Return (X, Y) of the center of cell containing provided text 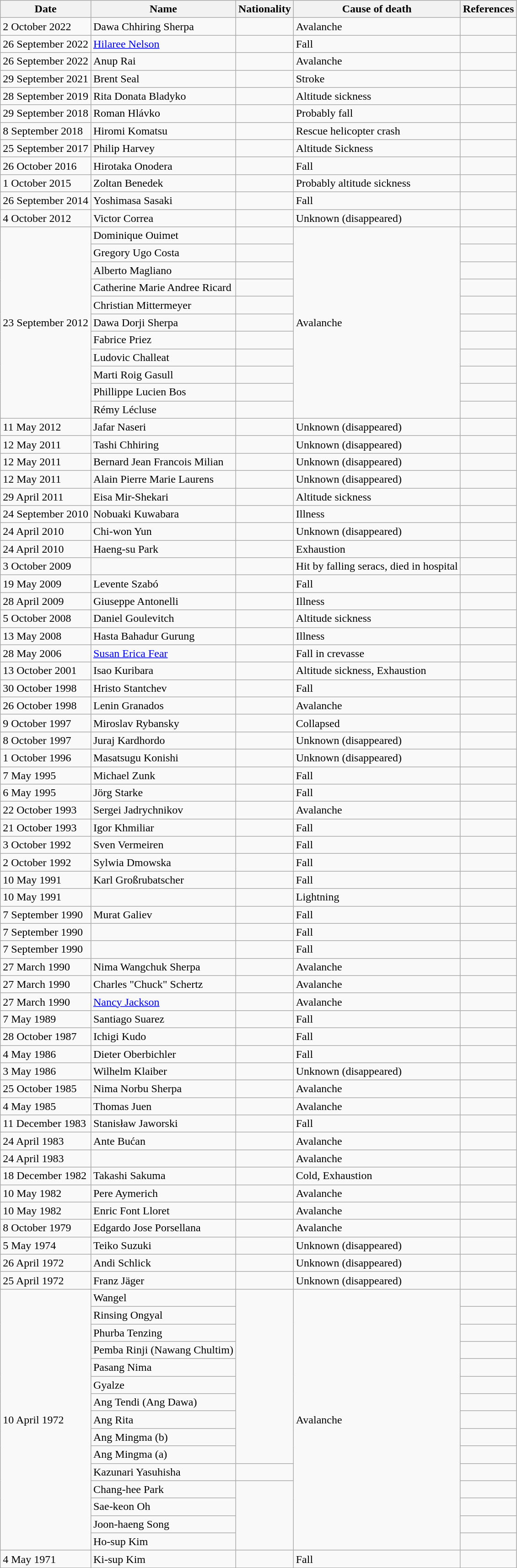
19 May 2009 (46, 584)
Pemba Rinji (Nawang Chultim) (163, 1350)
29 September 2021 (46, 79)
Rescue helicopter crash (377, 131)
Charles "Chuck" Schertz (163, 984)
3 October 1992 (46, 845)
Lightning (377, 897)
25 September 2017 (46, 148)
Wilhelm Klaiber (163, 1072)
Jafar Naseri (163, 427)
3 October 2009 (46, 566)
4 May 1971 (46, 1559)
Yoshimasa Sasaki (163, 200)
Roman Hlávko (163, 113)
Pere Aymerich (163, 1193)
5 October 2008 (46, 619)
Chang-hee Park (163, 1489)
Hirotaka Onodera (163, 166)
23 September 2012 (46, 323)
11 May 2012 (46, 427)
25 April 1972 (46, 1280)
Gyalze (163, 1385)
Edgardo Jose Porsellana (163, 1228)
Ante Bućan (163, 1141)
Victor Correa (163, 218)
Hristo Stantchev (163, 688)
Juraj Kardhordo (163, 740)
Fabrice Priez (163, 340)
7 May 1995 (46, 776)
6 May 1995 (46, 793)
Philip Harvey (163, 148)
28 April 2009 (46, 601)
22 October 1993 (46, 810)
Susan Erica Fear (163, 653)
28 May 2006 (46, 653)
1 October 2015 (46, 183)
Ludovic Challeat (163, 357)
Date (46, 9)
Ang Mingma (b) (163, 1437)
Levente Szabó (163, 584)
24 September 2010 (46, 514)
Lenin Granados (163, 706)
Cause of death (377, 9)
Ang Tendi (Ang Dawa) (163, 1402)
Christian Mittermeyer (163, 305)
Altitude sickness, Exhaustion (377, 671)
Dawa Chhiring Sherpa (163, 27)
4 October 2012 (46, 218)
1 October 1996 (46, 758)
Karl Großrubatscher (163, 880)
Stanisław Jaworski (163, 1124)
Kazunari Yasuhisha (163, 1472)
Alain Pierre Marie Laurens (163, 479)
Ho-sup Kim (163, 1541)
Phurba Tenzing (163, 1333)
Anup Rai (163, 61)
Ang Mingma (a) (163, 1455)
Thomas Juen (163, 1106)
2 October 1992 (46, 862)
Zoltan Benedek (163, 183)
Probably fall (377, 113)
Sergei Jadrychnikov (163, 810)
Catherine Marie Andree Ricard (163, 288)
Sylwia Dmowska (163, 862)
Michael Zunk (163, 776)
Nancy Jackson (163, 1002)
26 October 1998 (46, 706)
Exhaustion (377, 549)
4 May 1986 (46, 1054)
10 April 1972 (46, 1419)
26 September 2014 (46, 200)
Daniel Goulevitch (163, 619)
Nationality (264, 9)
9 October 1997 (46, 723)
Hit by falling seracs, died in hospital (377, 566)
Rinsing Ongyal (163, 1315)
Altitude Sickness (377, 148)
Alberto Magliano (163, 270)
29 April 2011 (46, 496)
13 October 2001 (46, 671)
30 October 1998 (46, 688)
29 September 2018 (46, 113)
Tashi Chhiring (163, 444)
Bernard Jean Francois Milian (163, 462)
Wangel (163, 1298)
References (489, 9)
Masatsugu Konishi (163, 758)
Andi Schlick (163, 1263)
Nobuaki Kuwabara (163, 514)
26 April 1972 (46, 1263)
Marti Roig Gasull (163, 375)
Dawa Dorji Sherpa (163, 323)
Miroslav Rybansky (163, 723)
Pasang Nima (163, 1368)
Probably altitude sickness (377, 183)
Name (163, 9)
Franz Jäger (163, 1280)
11 December 1983 (46, 1124)
Nima Wangchuk Sherpa (163, 967)
Isao Kuribara (163, 671)
13 May 2008 (46, 636)
3 May 1986 (46, 1072)
28 October 1987 (46, 1036)
Cold, Exhaustion (377, 1176)
28 September 2019 (46, 96)
8 October 1997 (46, 740)
Dieter Oberbichler (163, 1054)
5 May 1974 (46, 1245)
Collapsed (377, 723)
Eisa Mir-Shekari (163, 496)
Phillippe Lucien Bos (163, 392)
Sae-keon Oh (163, 1507)
21 October 1993 (46, 828)
8 October 1979 (46, 1228)
Santiago Suarez (163, 1019)
Fall in crevasse (377, 653)
Brent Seal (163, 79)
Nima Norbu Sherpa (163, 1089)
Hasta Bahadur Gurung (163, 636)
Teiko Suzuki (163, 1245)
Ang Rita (163, 1420)
Haeng-su Park (163, 549)
4 May 1985 (46, 1106)
25 October 1985 (46, 1089)
Joon-haeng Song (163, 1524)
Chi-won Yun (163, 532)
Dominique Ouimet (163, 236)
Gregory Ugo Costa (163, 253)
Enric Font Lloret (163, 1211)
Giuseppe Antonelli (163, 601)
Murat Galiev (163, 915)
Hilaree Nelson (163, 44)
8 September 2018 (46, 131)
Takashi Sakuma (163, 1176)
Rémy Lécluse (163, 410)
26 October 2016 (46, 166)
Ichigi Kudo (163, 1036)
Hiromi Komatsu (163, 131)
Jörg Starke (163, 793)
Rita Donata Bladyko (163, 96)
Stroke (377, 79)
7 May 1989 (46, 1019)
Sven Vermeiren (163, 845)
2 October 2022 (46, 27)
Ki-sup Kim (163, 1559)
18 December 1982 (46, 1176)
Igor Khmiliar (163, 828)
